Capture the cell that displays the provided text and extract its (x, y) central coordinate. 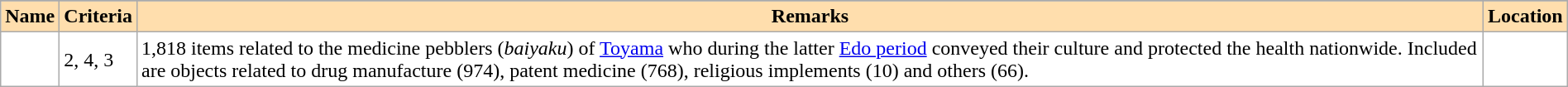
Name (30, 17)
Remarks (810, 17)
2, 4, 3 (98, 60)
Criteria (98, 17)
Location (1526, 17)
